Output the [X, Y] coordinate of the center of the cell containing the given text.  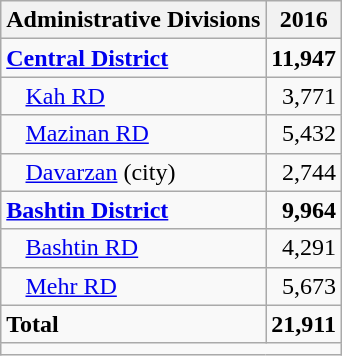
Mehr RD [134, 286]
Administrative Divisions [134, 20]
Total [134, 324]
Mazinan RD [134, 134]
11,947 [304, 58]
Central District [134, 58]
4,291 [304, 248]
Davarzan (city) [134, 172]
Bashtin RD [134, 248]
Kah RD [134, 96]
2016 [304, 20]
21,911 [304, 324]
Bashtin District [134, 210]
3,771 [304, 96]
2,744 [304, 172]
5,432 [304, 134]
9,964 [304, 210]
5,673 [304, 286]
